Find where the given text appears and provide that cell's center as [x, y] coordinate. 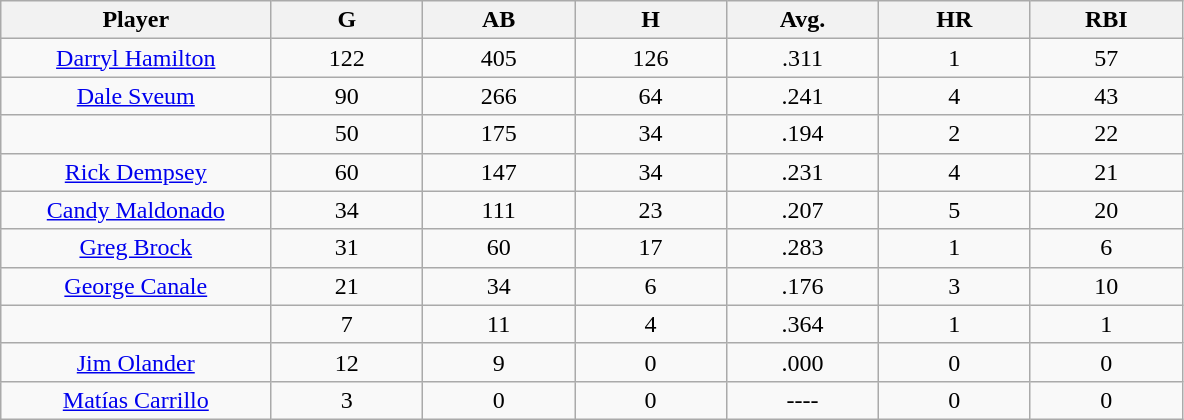
Greg Brock [136, 248]
Candy Maldonado [136, 210]
11 [499, 324]
175 [499, 134]
20 [1106, 210]
5 [954, 210]
9 [499, 362]
57 [1106, 58]
22 [1106, 134]
43 [1106, 96]
.311 [802, 58]
Jim Olander [136, 362]
Matías Carrillo [136, 400]
---- [802, 400]
Dale Sveum [136, 96]
2 [954, 134]
12 [347, 362]
.207 [802, 210]
HR [954, 20]
AB [499, 20]
122 [347, 58]
31 [347, 248]
G [347, 20]
.231 [802, 172]
90 [347, 96]
.000 [802, 362]
126 [651, 58]
George Canale [136, 286]
405 [499, 58]
23 [651, 210]
H [651, 20]
.241 [802, 96]
RBI [1106, 20]
10 [1106, 286]
147 [499, 172]
50 [347, 134]
111 [499, 210]
Darryl Hamilton [136, 58]
.194 [802, 134]
.283 [802, 248]
64 [651, 96]
.176 [802, 286]
Player [136, 20]
7 [347, 324]
266 [499, 96]
.364 [802, 324]
17 [651, 248]
Avg. [802, 20]
Rick Dempsey [136, 172]
